Detect which cell encompasses the target text, then output its [X, Y] center coordinate. 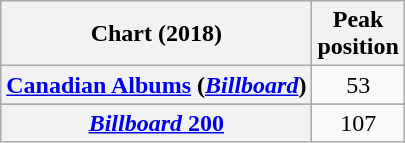
Canadian Albums (Billboard) [156, 85]
107 [358, 123]
Chart (2018) [156, 34]
Billboard 200 [156, 123]
53 [358, 85]
Peakposition [358, 34]
